Scan for the cell matching the given text and deliver its [x, y] coordinate at center. 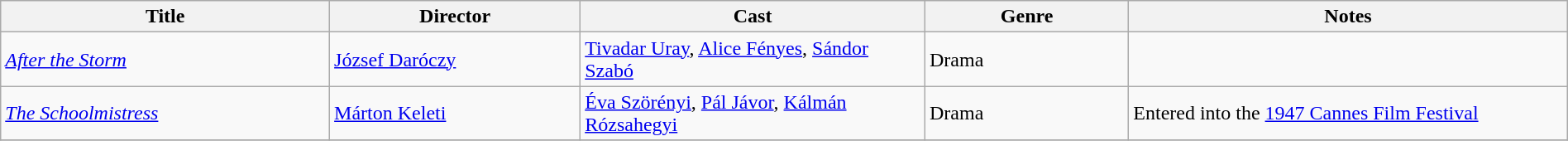
József Daróczy [455, 60]
Genre [1026, 17]
Cast [753, 17]
Tivadar Uray, Alice Fényes, Sándor Szabó [753, 60]
Entered into the 1947 Cannes Film Festival [1348, 113]
Title [165, 17]
The Schoolmistress [165, 113]
Éva Szörényi, Pál Jávor, Kálmán Rózsahegyi [753, 113]
Director [455, 17]
After the Storm [165, 60]
Notes [1348, 17]
Márton Keleti [455, 113]
